Return (X, Y) of the center of cell containing provided text 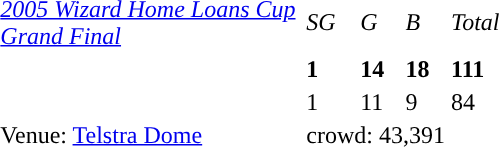
11 (380, 102)
14 (380, 69)
9 (425, 102)
18 (425, 69)
